Detect which cell encompasses the target text, then output its (x, y) center coordinate. 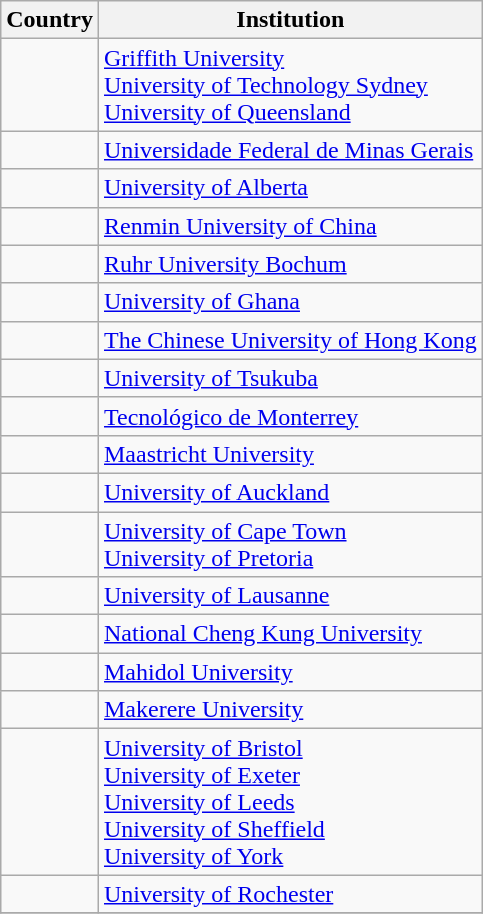
University of Auckland (290, 492)
Tecnológico de Monterrey (290, 416)
University of Rochester (290, 894)
University of Alberta (290, 188)
University of Tsukuba (290, 378)
University of Ghana (290, 302)
Universidade Federal de Minas Gerais (290, 150)
Mahidol University (290, 672)
University of BristolUniversity of ExeterUniversity of LeedsUniversity of SheffieldUniversity of York (290, 802)
University of Cape TownUniversity of Pretoria (290, 544)
Makerere University (290, 710)
Ruhr University Bochum (290, 264)
The Chinese University of Hong Kong (290, 340)
Country (50, 20)
Maastricht University (290, 454)
Renmin University of China (290, 226)
National Cheng Kung University (290, 634)
Institution (290, 20)
University of Lausanne (290, 596)
Griffith UniversityUniversity of Technology Sydney University of Queensland (290, 85)
